Determine the (X, Y) coordinate at the center of the cell enclosing the given text.  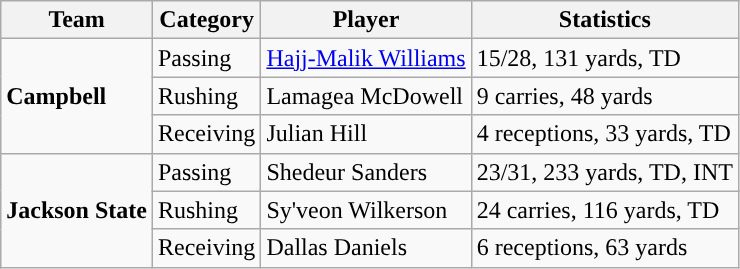
Dallas Daniels (366, 248)
Player (366, 20)
15/28, 131 yards, TD (604, 58)
Jackson State (77, 210)
Shedeur Sanders (366, 172)
Lamagea McDowell (366, 96)
4 receptions, 33 yards, TD (604, 134)
Julian Hill (366, 134)
Campbell (77, 96)
Statistics (604, 20)
Team (77, 20)
9 carries, 48 yards (604, 96)
Hajj-Malik Williams (366, 58)
24 carries, 116 yards, TD (604, 210)
Category (206, 20)
23/31, 233 yards, TD, INT (604, 172)
Sy'veon Wilkerson (366, 210)
6 receptions, 63 yards (604, 248)
